Identify which cell holds the provided text, then report its [X, Y] central coordinate. 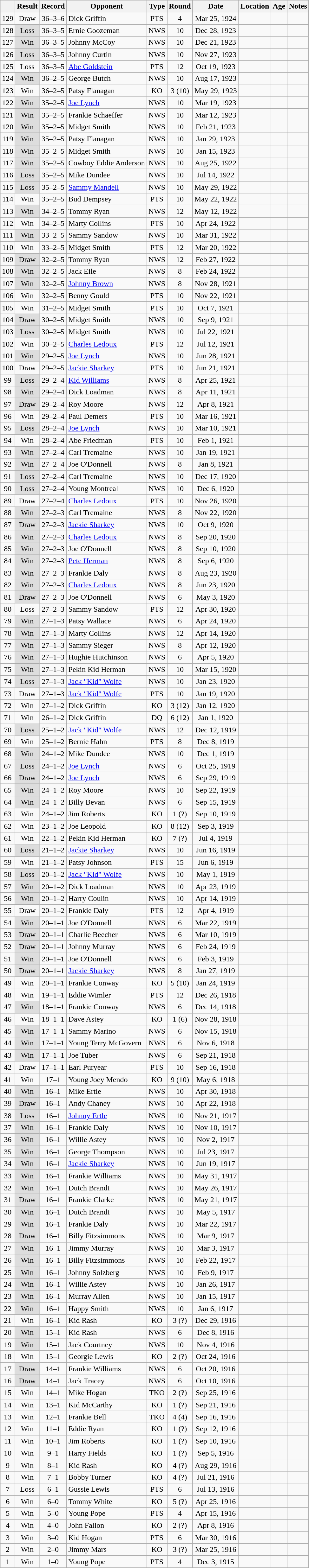
17 [8, 1369]
16 [8, 1381]
Jul 12, 1921 [216, 344]
109 [8, 259]
17–1 [53, 1079]
82 [8, 585]
67 [8, 766]
110 [8, 247]
129 [8, 18]
Sammy Mandell [107, 187]
14 [8, 1405]
Apr 30, 1920 [216, 609]
Apr 24, 1920 [216, 621]
3 [8, 1538]
Ernie Goozeman [107, 30]
Abe Friedman [107, 440]
Dave Astey [107, 1019]
77 [8, 645]
Age [279, 6]
118 [8, 151]
Oct 10, 1916 [216, 1381]
Apr 11, 1921 [216, 392]
Nov 10, 1917 [216, 1128]
92 [8, 464]
80 [8, 609]
2 [8, 1550]
Kid Williams [107, 380]
Jun 23, 1920 [216, 585]
Mar 30, 1916 [216, 1538]
Mar 22, 1919 [216, 923]
Dec 8, 1919 [216, 742]
Sep 10, 1916 [216, 1441]
22 [8, 1309]
53 [8, 935]
Jack Courtney [107, 1345]
66 [8, 778]
Benny Gould [107, 296]
May 1, 1919 [216, 874]
Gussie Lewis [107, 1489]
Mar 12, 1923 [216, 115]
36 [8, 1140]
Apr 8, 1916 [216, 1526]
78 [8, 633]
5–0 [53, 1514]
Nov 28, 1918 [216, 1019]
125 [8, 67]
Sep 25, 1916 [216, 1393]
96 [8, 416]
Jan 27, 1919 [216, 971]
44 [8, 1043]
Jack Tracey [107, 1381]
120 [8, 127]
Nov 15, 1918 [216, 1031]
Dec 1, 1919 [216, 754]
104 [8, 320]
84 [8, 561]
27 [8, 1248]
Jan 29, 1923 [216, 139]
Notes [298, 6]
37 [8, 1128]
1 (6) [180, 1019]
11 [8, 1441]
Sammy Marino [107, 1031]
Apr 12, 1920 [216, 645]
85 [8, 549]
52 [8, 947]
May 3, 1920 [216, 597]
100 [8, 368]
128 [8, 30]
Nov 22, 1920 [216, 513]
9–1 [53, 1453]
124 [8, 79]
46 [8, 1019]
Jul 23, 1917 [216, 1152]
Aug 25, 1922 [216, 163]
Location [255, 6]
2–0 [53, 1550]
72 [8, 705]
George Thompson [107, 1152]
Kid McCarthy [107, 1405]
38 [8, 1115]
3–0 [53, 1538]
Earl Puryear [107, 1067]
56 [8, 898]
20 [8, 1333]
Jul 21, 1916 [216, 1477]
Sep 22, 1919 [216, 790]
70 [8, 730]
Apr 4, 1919 [216, 910]
Dec 6, 1920 [216, 488]
Jan 6, 1917 [216, 1309]
Sep 3, 1919 [216, 826]
Sep 10, 1919 [216, 814]
25 [8, 1272]
Mike Hogan [107, 1393]
89 [8, 500]
Apr 30, 1918 [216, 1091]
Jun 28, 1921 [216, 356]
Kid Hogan [107, 1538]
81 [8, 597]
Pete Herman [107, 561]
122 [8, 103]
5 [8, 1514]
Sep 5, 1916 [216, 1453]
Murray Allen [107, 1296]
Nov 22, 1921 [216, 296]
Johnny McCoy [107, 42]
Eddie Ryan [107, 1429]
May 22, 1922 [216, 199]
May 31, 1917 [216, 1176]
Sep 21, 1918 [216, 1055]
Feb 24, 1919 [216, 947]
Oct 19, 1923 [216, 67]
Sep 20, 1920 [216, 537]
Jan 23, 1920 [216, 681]
George Butch [107, 79]
5 (10) [180, 983]
John Fallon [107, 1526]
33 [8, 1176]
58 [8, 874]
26–1–2 [53, 717]
Mar 22, 1917 [216, 1224]
Mar 20, 1922 [216, 247]
Nov 2, 1917 [216, 1140]
Jun 6, 1919 [216, 862]
55 [8, 910]
75 [8, 669]
Jun 16, 1919 [216, 850]
48 [8, 995]
Jun 21, 1921 [216, 368]
79 [8, 621]
Johnny Curtin [107, 54]
Oct 9, 1920 [216, 525]
76 [8, 657]
Johnny Solzberg [107, 1272]
8 (12) [180, 826]
108 [8, 271]
Apr 14, 1920 [216, 633]
Aug 17, 1923 [216, 79]
Johnny Ertle [107, 1115]
Dec 3, 1915 [216, 1562]
Feb 22, 1917 [216, 1260]
Sep 16, 1916 [216, 1417]
51 [8, 959]
6–0 [53, 1501]
39 [8, 1103]
Apr 22, 1918 [216, 1103]
6 (12) [180, 717]
Oct 20, 1916 [216, 1369]
88 [8, 513]
Georgie Lewis [107, 1357]
Sammy Sieger [107, 645]
Johnny Murray [107, 947]
May 29, 1922 [216, 187]
Oct 24, 1916 [216, 1357]
Type [157, 6]
87 [8, 525]
Young Joey Mendo [107, 1079]
Date [216, 6]
Record [53, 6]
119 [8, 139]
Apr 14, 1919 [216, 898]
Apr 5, 1920 [216, 657]
115 [8, 187]
Mar 15, 1920 [216, 669]
47 [8, 1007]
103 [8, 332]
98 [8, 392]
35 [8, 1152]
3 (12) [180, 705]
Feb 9, 1917 [216, 1272]
68 [8, 754]
Joe Tuber [107, 1055]
Nov 4, 1916 [216, 1345]
65 [8, 790]
Nov 27, 1923 [216, 54]
Apr 25, 1921 [216, 380]
Paul Demers [107, 416]
11–1 [53, 1429]
Jack Eile [107, 271]
23 [8, 1296]
31–2–5 [53, 308]
Johnny Brown [107, 284]
Jan 19, 1921 [216, 452]
117 [8, 163]
28 [8, 1236]
May 29, 1923 [216, 91]
57 [8, 886]
32 [8, 1188]
74 [8, 681]
Bernie Hahn [107, 742]
Apr 25, 1916 [216, 1501]
Sep 9, 1921 [216, 320]
Patsy Johnson [107, 862]
Dec 17, 1920 [216, 476]
123 [8, 91]
113 [8, 211]
Mar 31, 1922 [216, 235]
Jan 19, 1920 [216, 693]
19–1–1 [53, 995]
Dec 14, 1918 [216, 1007]
73 [8, 693]
Apr 15, 1916 [216, 1514]
Oct 7, 1921 [216, 308]
94 [8, 440]
26 [8, 1260]
63 [8, 814]
4–0 [53, 1526]
95 [8, 428]
Jul 14, 1922 [216, 175]
Jan 24, 1919 [216, 983]
Mar 25, 1924 [216, 18]
6–1 [53, 1489]
59 [8, 862]
Billy Bevan [107, 802]
64 [8, 802]
106 [8, 296]
54 [8, 923]
Jul 4, 1919 [216, 838]
9 (10) [180, 1079]
Nov 28, 1921 [216, 284]
Dec 12, 1919 [216, 730]
Jan 1, 1920 [216, 717]
May 6, 1918 [216, 1079]
Sep 10, 1920 [216, 549]
Cowboy Eddie Anderson [107, 163]
Charlie Beecher [107, 935]
21 [8, 1321]
Nov 6, 1918 [216, 1043]
101 [8, 356]
Mar 10, 1921 [216, 428]
1–0 [53, 1562]
Apr 24, 1922 [216, 223]
19 [8, 1345]
62 [8, 826]
4 (4) [180, 1417]
112 [8, 223]
8–1 [53, 1465]
Mar 3, 1917 [216, 1248]
22–1–2 [53, 838]
Feb 1, 1921 [216, 440]
Mar 9, 1917 [216, 1236]
Dec 28, 1923 [216, 30]
Bobby Turner [107, 1477]
7 [8, 1489]
Feb 24, 1922 [216, 271]
43 [8, 1055]
Frankie Clarke [107, 1200]
40 [8, 1091]
Jul 13, 1916 [216, 1489]
1 [8, 1562]
Eddie Wimler [107, 995]
Sep 29, 1919 [216, 778]
May 26, 1917 [216, 1188]
Apr 8, 1921 [216, 404]
114 [8, 199]
Jan 15, 1923 [216, 151]
Tommy White [107, 1501]
Andy Chaney [107, 1103]
Dec 8, 1916 [216, 1333]
Round [180, 6]
Bud Dempsey [107, 199]
86 [8, 537]
49 [8, 983]
45 [8, 1031]
36–3–6 [53, 18]
105 [8, 308]
Frankie Schaeffer [107, 115]
126 [8, 54]
Dec 26, 1918 [216, 995]
116 [8, 175]
9 [8, 1465]
50 [8, 971]
61 [8, 838]
Frankie Bell [107, 1417]
Sep 16, 1918 [216, 1067]
12–1 [53, 1417]
Apr 23, 1919 [216, 886]
Mar 19, 1923 [216, 103]
Aug 29, 1916 [216, 1465]
May 5, 1917 [216, 1212]
24 [8, 1284]
Feb 21, 1923 [216, 127]
May 21, 1917 [216, 1200]
42 [8, 1067]
Aug 23, 1920 [216, 573]
13 [8, 1417]
102 [8, 344]
Young Terry McGovern [107, 1043]
Sep 21, 1916 [216, 1405]
Feb 27, 1922 [216, 259]
90 [8, 488]
Nov 26, 1920 [216, 500]
111 [8, 235]
Oct 25, 1919 [216, 766]
31 [8, 1200]
69 [8, 742]
Nov 21, 1917 [216, 1115]
41 [8, 1079]
29 [8, 1224]
71 [8, 717]
121 [8, 115]
7 (?) [180, 838]
13–1 [53, 1405]
Opponent [107, 6]
Mar 16, 1921 [216, 416]
97 [8, 404]
Young Montreal [107, 488]
Mike Ertle [107, 1091]
Dec 29, 1916 [216, 1321]
DQ [157, 717]
27–1–2 [53, 705]
127 [8, 42]
Mar 25, 1916 [216, 1550]
93 [8, 452]
Jimmy Murray [107, 1248]
Jun 19, 1917 [216, 1164]
May 12, 1922 [216, 211]
Dec 21, 1923 [216, 42]
Patsy Wallace [107, 621]
Jan 12, 1920 [216, 705]
Sep 12, 1916 [216, 1429]
Sep 6, 1920 [216, 561]
Harry Fields [107, 1453]
Abe Goldstein [107, 67]
83 [8, 573]
Sep 15, 1919 [216, 802]
91 [8, 476]
10–1 [53, 1441]
Feb 3, 1919 [216, 959]
60 [8, 850]
Hughie Hutchinson [107, 657]
Jimmy Mars [107, 1550]
18 [8, 1357]
Jan 15, 1917 [216, 1296]
Harry Coulin [107, 898]
34 [8, 1164]
5 (?) [180, 1501]
Jan 8, 1921 [216, 464]
30 [8, 1212]
99 [8, 380]
Mar 10, 1919 [216, 935]
Jul 22, 1921 [216, 332]
3 (10) [180, 91]
Joe Leopold [107, 826]
7–1 [53, 1477]
23–1–2 [53, 826]
Result [27, 6]
Happy Smith [107, 1309]
107 [8, 284]
Jan 26, 1917 [216, 1284]
